Search for the cell housing the specified text and yield its (x, y) center coordinate. 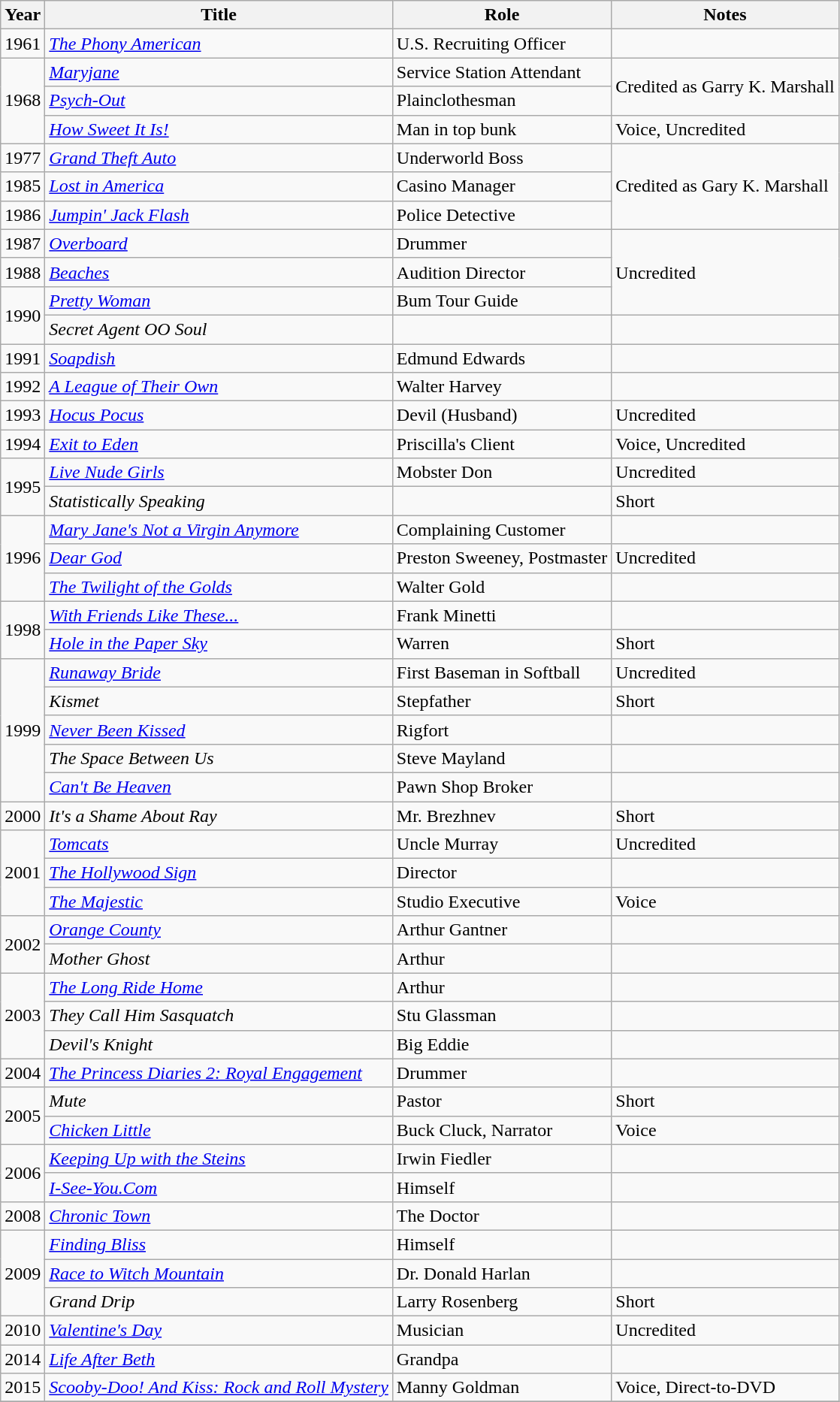
I-See-You.Com (219, 1187)
2005 (23, 1116)
Hole in the Paper Sky (219, 644)
1993 (23, 415)
Scooby-Doo! And Kiss: Rock and Roll Mystery (219, 1388)
Mobster Don (502, 473)
Steve Mayland (502, 758)
Dear God (219, 558)
1988 (23, 272)
Mr. Brezhnev (502, 815)
With Friends Like These... (219, 615)
Director (502, 873)
Stu Glassman (502, 1016)
Rigfort (502, 730)
Soapdish (219, 358)
2014 (23, 1359)
Voice, Direct-to-DVD (725, 1388)
Lost in America (219, 186)
First Baseman in Softball (502, 672)
2008 (23, 1216)
1996 (23, 558)
Devil (Husband) (502, 415)
The Twilight of the Golds (219, 587)
Finding Bliss (219, 1244)
Mother Ghost (219, 959)
Grand Drip (219, 1302)
2015 (23, 1388)
Kismet (219, 701)
Frank Minetti (502, 615)
Uncle Murray (502, 845)
Credited as Gary K. Marshall (725, 186)
How Sweet It Is! (219, 129)
Pretty Woman (219, 301)
Manny Goldman (502, 1388)
Exit to Eden (219, 444)
1994 (23, 444)
Underworld Boss (502, 158)
Man in top bunk (502, 129)
Casino Manager (502, 186)
Preston Sweeney, Postmaster (502, 558)
Larry Rosenberg (502, 1302)
Priscilla's Client (502, 444)
Police Detective (502, 215)
Musician (502, 1331)
Service Station Attendant (502, 72)
Year (23, 15)
Title (219, 15)
Race to Witch Mountain (219, 1274)
Studio Executive (502, 902)
Live Nude Girls (219, 473)
Hocus Pocus (219, 415)
1990 (23, 315)
Pastor (502, 1101)
Never Been Kissed (219, 730)
Mute (219, 1101)
2006 (23, 1173)
Irwin Fiedler (502, 1159)
A League of Their Own (219, 387)
Keeping Up with the Steins (219, 1159)
Valentine's Day (219, 1331)
The Hollywood Sign (219, 873)
1992 (23, 387)
Devil's Knight (219, 1044)
Big Eddie (502, 1044)
Edmund Edwards (502, 358)
1986 (23, 215)
Pawn Shop Broker (502, 787)
U.S. Recruiting Officer (502, 44)
The Princess Diaries 2: Royal Engagement (219, 1073)
1985 (23, 186)
Walter Gold (502, 587)
Grand Theft Auto (219, 158)
The Long Ride Home (219, 987)
2004 (23, 1073)
Chicken Little (219, 1130)
Jumpin' Jack Flash (219, 215)
1999 (23, 730)
1977 (23, 158)
Chronic Town (219, 1216)
1991 (23, 358)
2003 (23, 1016)
2010 (23, 1331)
Can't Be Heaven (219, 787)
They Call Him Sasquatch (219, 1016)
Dr. Donald Harlan (502, 1274)
The Majestic (219, 902)
The Phony American (219, 44)
It's a Shame About Ray (219, 815)
Audition Director (502, 272)
Plainclothesman (502, 101)
1998 (23, 630)
Runaway Bride (219, 672)
2009 (23, 1273)
Orange County (219, 930)
Arthur Gantner (502, 930)
Stepfather (502, 701)
Mary Jane's Not a Virgin Anymore (219, 530)
The Space Between Us (219, 758)
Grandpa (502, 1359)
Warren (502, 644)
Notes (725, 15)
1961 (23, 44)
Buck Cluck, Narrator (502, 1130)
Secret Agent OO Soul (219, 329)
Life After Beth (219, 1359)
Maryjane (219, 72)
Walter Harvey (502, 387)
Overboard (219, 243)
The Doctor (502, 1216)
Role (502, 15)
2001 (23, 873)
2000 (23, 815)
Bum Tour Guide (502, 301)
1987 (23, 243)
Beaches (219, 272)
Tomcats (219, 845)
1995 (23, 487)
Credited as Garry K. Marshall (725, 86)
Statistically Speaking (219, 501)
2002 (23, 944)
Complaining Customer (502, 530)
1968 (23, 101)
Psych-Out (219, 101)
